For the text-containing cell, return its midpoint in (x, y) coordinate format. 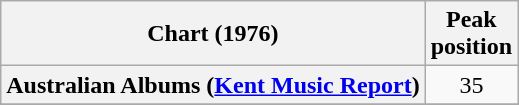
Australian Albums (Kent Music Report) (213, 85)
Chart (1976) (213, 34)
Peakposition (471, 34)
35 (471, 85)
